From the cell containing the given text, extract its center point as (x, y) coordinate. 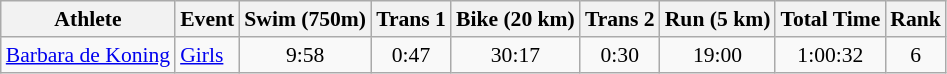
6 (916, 55)
Girls (207, 55)
Event (207, 19)
0:30 (620, 55)
Athlete (88, 19)
Trans 2 (620, 19)
Bike (20 km) (516, 19)
1:00:32 (830, 55)
30:17 (516, 55)
9:58 (305, 55)
19:00 (718, 55)
Run (5 km) (718, 19)
Total Time (830, 19)
Barbara de Koning (88, 55)
Swim (750m) (305, 19)
Trans 1 (411, 19)
Rank (916, 19)
0:47 (411, 55)
